Return the [x, y] coordinate for the center point of the cell that contains the specified text.  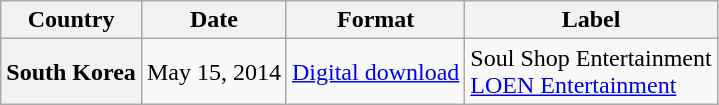
Format [375, 20]
Digital download [375, 72]
Soul Shop EntertainmentLOEN Entertainment [591, 72]
South Korea [72, 72]
Country [72, 20]
Label [591, 20]
May 15, 2014 [214, 72]
Date [214, 20]
